Detect which cell encompasses the target text, then output its (X, Y) center coordinate. 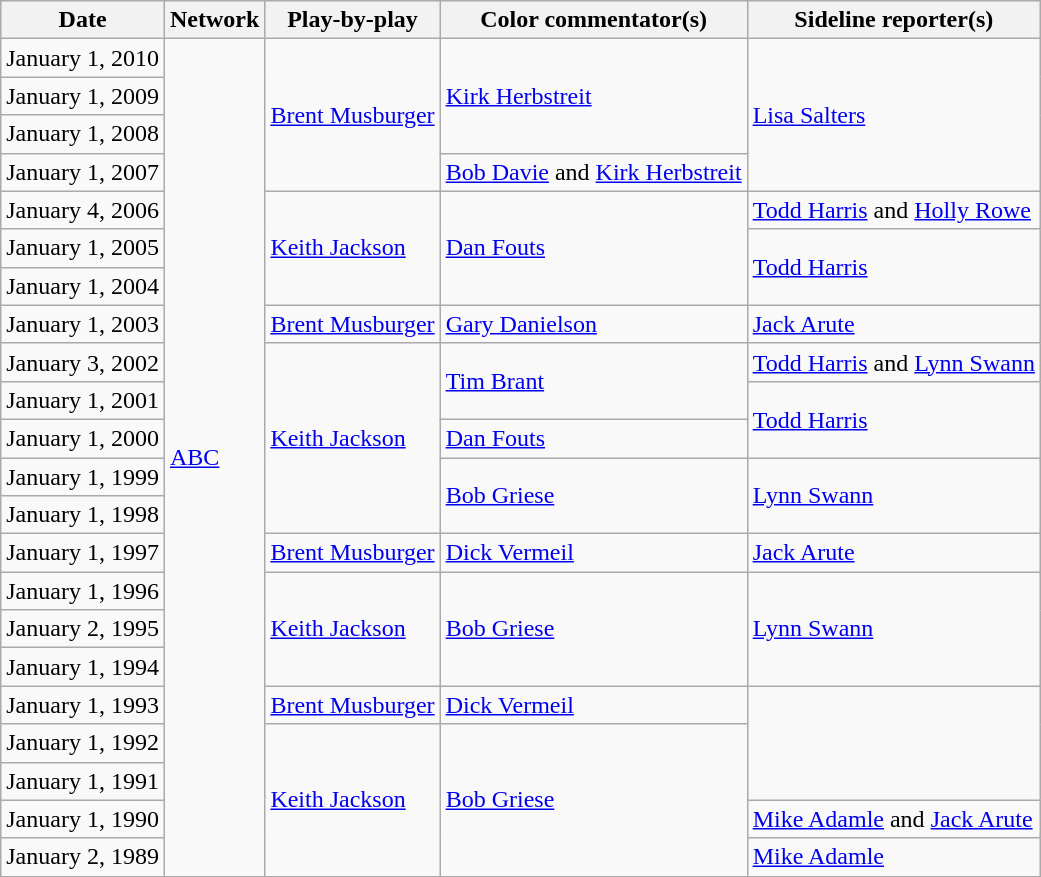
January 1, 2000 (83, 438)
January 4, 2006 (83, 210)
January 1, 1996 (83, 591)
Mike Adamle (894, 857)
January 1, 1993 (83, 705)
January 1, 2007 (83, 172)
January 2, 1995 (83, 629)
January 1, 1998 (83, 515)
ABC (214, 458)
January 1, 2008 (83, 134)
January 3, 2002 (83, 362)
Todd Harris and Lynn Swann (894, 362)
Tim Brant (594, 381)
January 1, 1991 (83, 781)
January 2, 1989 (83, 857)
Color commentator(s) (594, 20)
January 1, 2003 (83, 324)
Sideline reporter(s) (894, 20)
Date (83, 20)
January 1, 1999 (83, 477)
Kirk Herbstreit (594, 96)
Mike Adamle and Jack Arute (894, 819)
January 1, 1992 (83, 743)
January 1, 2001 (83, 400)
January 1, 2010 (83, 58)
January 1, 2004 (83, 286)
January 1, 1994 (83, 667)
Bob Davie and Kirk Herbstreit (594, 172)
Todd Harris and Holly Rowe (894, 210)
Lisa Salters (894, 115)
Gary Danielson (594, 324)
January 1, 2009 (83, 96)
January 1, 1990 (83, 819)
Network (214, 20)
January 1, 1997 (83, 553)
January 1, 2005 (83, 248)
Play-by-play (352, 20)
